Pinpoint the cell where the given text exists, returning its (X, Y) midpoint coordinate. 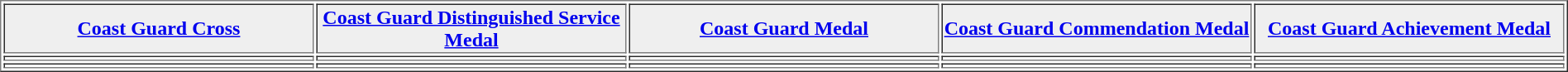
Coast Guard Cross (159, 28)
Coast Guard Achievement Medal (1409, 28)
Coast Guard Distinguished Service Medal (471, 28)
Coast Guard Medal (784, 28)
Coast Guard Commendation Medal (1097, 28)
